Return [X, Y] of the center of cell containing provided text 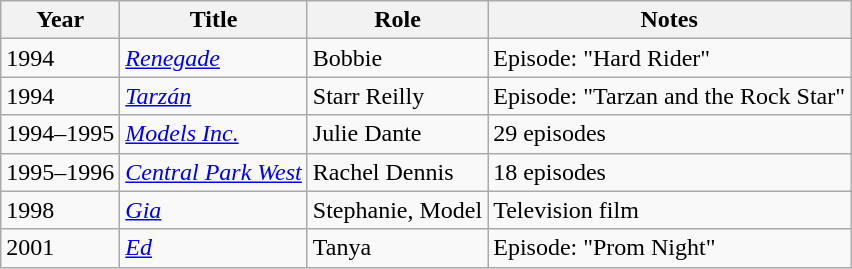
29 episodes [670, 134]
18 episodes [670, 172]
2001 [60, 248]
Television film [670, 210]
Episode: "Hard Rider" [670, 58]
Renegade [214, 58]
Julie Dante [397, 134]
1998 [60, 210]
1994–1995 [60, 134]
Starr Reilly [397, 96]
Rachel Dennis [397, 172]
Episode: "Tarzan and the Rock Star" [670, 96]
Models Inc. [214, 134]
Tanya [397, 248]
Ed [214, 248]
1995–1996 [60, 172]
Gia [214, 210]
Tarzán [214, 96]
Title [214, 20]
Role [397, 20]
Episode: "Prom Night" [670, 248]
Notes [670, 20]
Stephanie, Model [397, 210]
Central Park West [214, 172]
Year [60, 20]
Bobbie [397, 58]
